Return [X, Y] of the center of cell containing provided text 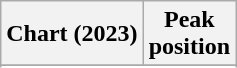
Peakposition [189, 34]
Chart (2023) [72, 34]
